Return [X, Y] of the center of cell containing provided text 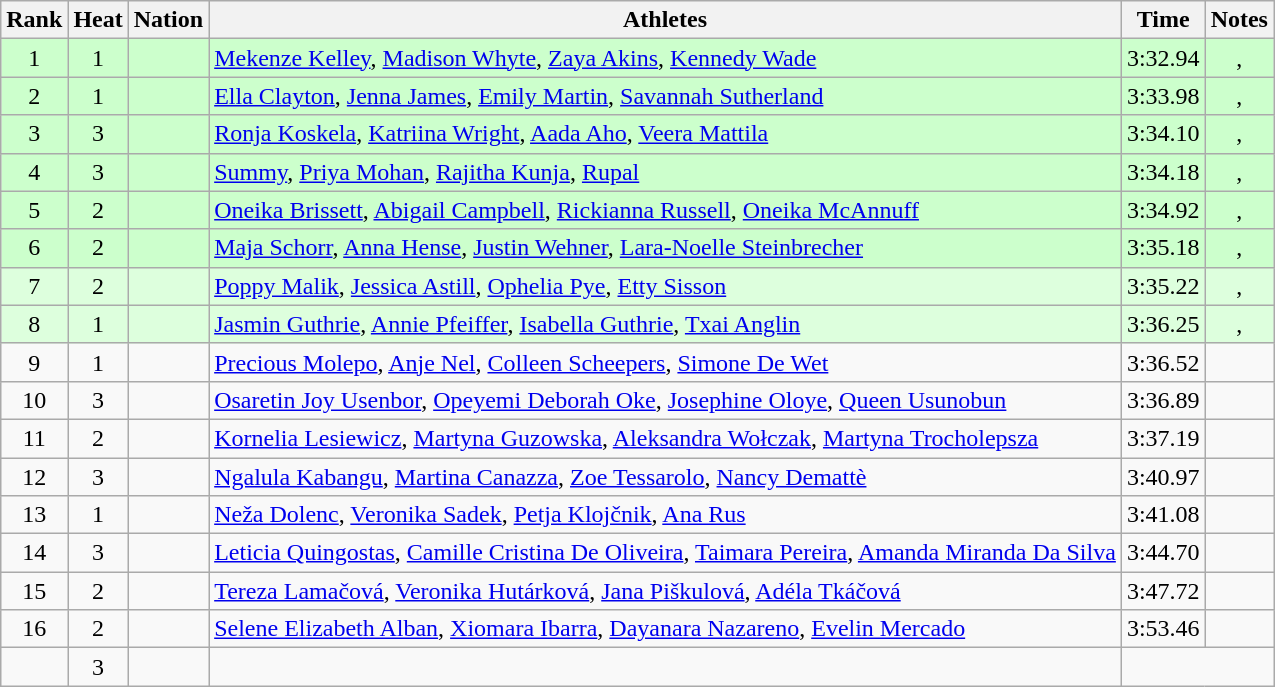
Kornelia Lesiewicz, Martyna Guzowska, Aleksandra Wołczak, Martyna Trocholepsza [666, 438]
3:34.18 [1163, 172]
3:35.18 [1163, 248]
5 [34, 210]
3:35.22 [1163, 286]
14 [34, 553]
7 [34, 286]
Nation [168, 20]
13 [34, 515]
3:36.89 [1163, 400]
3:34.10 [1163, 134]
3:44.70 [1163, 553]
Oneika Brissett, Abigail Campbell, Rickianna Russell, Oneika McAnnuff [666, 210]
Neža Dolenc, Veronika Sadek, Petja Klojčnik, Ana Rus [666, 515]
Leticia Quingostas, Camille Cristina De Oliveira, Taimara Pereira, Amanda Miranda Da Silva [666, 553]
3:32.94 [1163, 58]
Mekenze Kelley, Madison Whyte, Zaya Akins, Kennedy Wade [666, 58]
4 [34, 172]
3:37.19 [1163, 438]
Tereza Lamačová, Veronika Hutárková, Jana Piškulová, Adéla Tkáčová [666, 591]
3:36.25 [1163, 324]
9 [34, 362]
Jasmin Guthrie, Annie Pfeiffer, Isabella Guthrie, Txai Anglin [666, 324]
Notes [1239, 20]
Osaretin Joy Usenbor, Opeyemi Deborah Oke, Josephine Oloye, Queen Usunobun [666, 400]
3:47.72 [1163, 591]
3:34.92 [1163, 210]
Poppy Malik, Jessica Astill, Ophelia Pye, Etty Sisson [666, 286]
16 [34, 629]
Selene Elizabeth Alban, Xiomara Ibarra, Dayanara Nazareno, Evelin Mercado [666, 629]
8 [34, 324]
Ella Clayton, Jenna James, Emily Martin, Savannah Sutherland [666, 96]
6 [34, 248]
3:53.46 [1163, 629]
Time [1163, 20]
Precious Molepo, Anje Nel, Colleen Scheepers, Simone De Wet [666, 362]
Rank [34, 20]
Heat [98, 20]
Summy, Priya Mohan, Rajitha Kunja, Rupal [666, 172]
3:41.08 [1163, 515]
Ngalula Kabangu, Martina Canazza, Zoe Tessarolo, Nancy Demattè [666, 477]
Maja Schorr, Anna Hense, Justin Wehner, Lara-Noelle Steinbrecher [666, 248]
Ronja Koskela, Katriina Wright, Aada Aho, Veera Mattila [666, 134]
3:40.97 [1163, 477]
3:36.52 [1163, 362]
3:33.98 [1163, 96]
12 [34, 477]
10 [34, 400]
15 [34, 591]
11 [34, 438]
Athletes [666, 20]
